Identify which cell holds the provided text, then report its [X, Y] central coordinate. 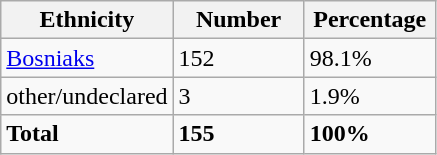
98.1% [370, 58]
100% [370, 134]
Percentage [370, 20]
3 [238, 96]
Ethnicity [87, 20]
1.9% [370, 96]
152 [238, 58]
Bosniaks [87, 58]
Number [238, 20]
other/undeclared [87, 96]
155 [238, 134]
Total [87, 134]
